Pinpoint the cell where the given text exists, returning its [x, y] midpoint coordinate. 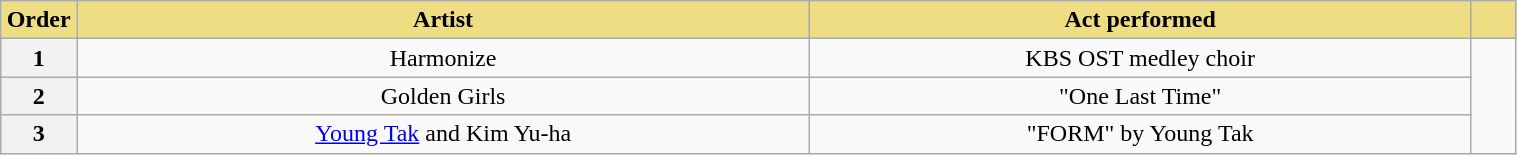
"One Last Time" [1140, 96]
Harmonize [442, 58]
2 [39, 96]
Artist [442, 20]
Order [39, 20]
1 [39, 58]
Act performed [1140, 20]
Young Tak and Kim Yu-ha [442, 134]
3 [39, 134]
Golden Girls [442, 96]
KBS OST medley choir [1140, 58]
"FORM" by Young Tak [1140, 134]
